Find where the given text appears and provide that cell's center as (x, y) coordinate. 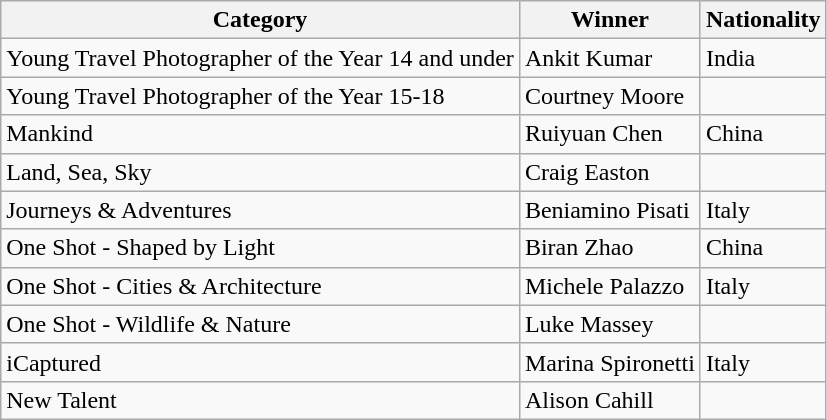
Biran Zhao (610, 248)
Young Travel Photographer of the Year 14 and under (260, 58)
One Shot - Shaped by Light (260, 248)
Courtney Moore (610, 96)
Ruiyuan Chen (610, 134)
Mankind (260, 134)
Journeys & Adventures (260, 210)
Luke Massey (610, 324)
India (763, 58)
iCaptured (260, 362)
Beniamino Pisati (610, 210)
One Shot - Cities & Architecture (260, 286)
Land, Sea, Sky (260, 172)
Michele Palazzo (610, 286)
Young Travel Photographer of the Year 15-18 (260, 96)
Nationality (763, 20)
Alison Cahill (610, 400)
Ankit Kumar (610, 58)
One Shot - Wildlife & Nature (260, 324)
Marina Spironetti (610, 362)
Craig Easton (610, 172)
Winner (610, 20)
Category (260, 20)
New Talent (260, 400)
